Search for the cell housing the specified text and yield its [x, y] center coordinate. 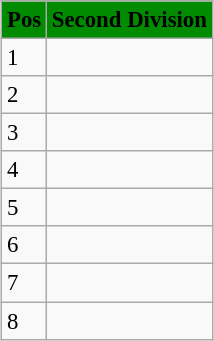
2 [24, 95]
4 [24, 170]
6 [24, 245]
1 [24, 57]
3 [24, 133]
5 [24, 208]
Pos [24, 20]
Second Division [130, 20]
8 [24, 321]
7 [24, 283]
